Determine the (X, Y) coordinate at the center of the cell enclosing the given text.  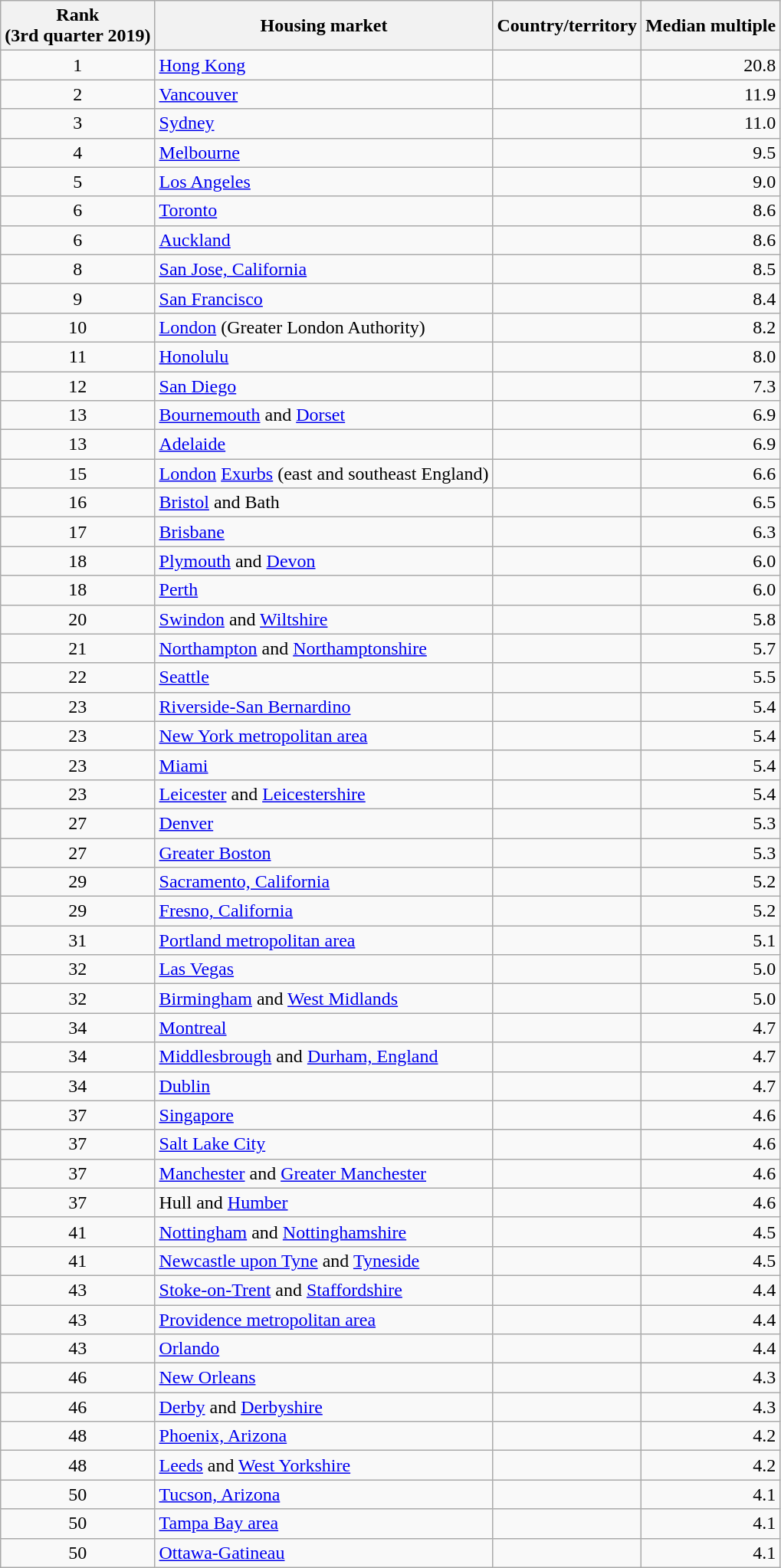
Sydney (323, 123)
Dublin (323, 1086)
London Exurbs (east and southeast England) (323, 474)
Los Angeles (323, 182)
5.5 (711, 677)
5.7 (711, 648)
Sacramento, California (323, 882)
8.4 (711, 298)
Miami (323, 765)
Hull and Humber (323, 1202)
Swindon and Wiltshire (323, 619)
31 (78, 940)
Derby and Derbyshire (323, 1407)
9.0 (711, 182)
Greater Boston (323, 853)
San Diego (323, 385)
6.5 (711, 503)
17 (78, 532)
Tucson, Arizona (323, 1494)
London (Greater London Authority) (323, 327)
22 (78, 677)
Montreal (323, 1028)
Rank(3rd quarter 2019) (78, 26)
Brisbane (323, 532)
Perth (323, 590)
New Orleans (323, 1378)
Nottingham and Nottinghamshire (323, 1232)
Las Vegas (323, 969)
Median multiple (711, 26)
Middlesbrough and Durham, England (323, 1057)
11 (78, 356)
6.6 (711, 474)
Northampton and Northamptonshire (323, 648)
16 (78, 503)
11.9 (711, 94)
15 (78, 474)
Toronto (323, 211)
20 (78, 619)
Birmingham and West Midlands (323, 999)
8.2 (711, 327)
Honolulu (323, 356)
Vancouver (323, 94)
Housing market (323, 26)
Tampa Bay area (323, 1524)
3 (78, 123)
Riverside-San Bernardino (323, 707)
Bristol and Bath (323, 503)
Bournemouth and Dorset (323, 415)
8.0 (711, 356)
Leeds and West Yorkshire (323, 1465)
Fresno, California (323, 911)
5.1 (711, 940)
Salt Lake City (323, 1144)
Denver (323, 823)
San Francisco (323, 298)
6.3 (711, 532)
Manchester and Greater Manchester (323, 1173)
Plymouth and Devon (323, 561)
10 (78, 327)
Newcastle upon Tyne and Tyneside (323, 1261)
Seattle (323, 677)
21 (78, 648)
New York metropolitan area (323, 736)
8 (78, 269)
9.5 (711, 153)
Country/territory (567, 26)
Phoenix, Arizona (323, 1436)
Leicester and Leicestershire (323, 794)
Auckland (323, 240)
Ottawa-Gatineau (323, 1553)
7.3 (711, 385)
8.5 (711, 269)
20.8 (711, 65)
12 (78, 385)
5 (78, 182)
5.8 (711, 619)
Singapore (323, 1115)
San Jose, California (323, 269)
4 (78, 153)
11.0 (711, 123)
Stoke-on-Trent and Staffordshire (323, 1290)
Portland metropolitan area (323, 940)
2 (78, 94)
Orlando (323, 1349)
Melbourne (323, 153)
Hong Kong (323, 65)
9 (78, 298)
Providence metropolitan area (323, 1319)
Adelaide (323, 444)
1 (78, 65)
